Determine the (X, Y) coordinate at the center of the cell enclosing the given text.  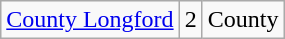
County Longford (90, 20)
County (243, 20)
2 (190, 20)
